From the cell containing the given text, extract its center point as (x, y) coordinate. 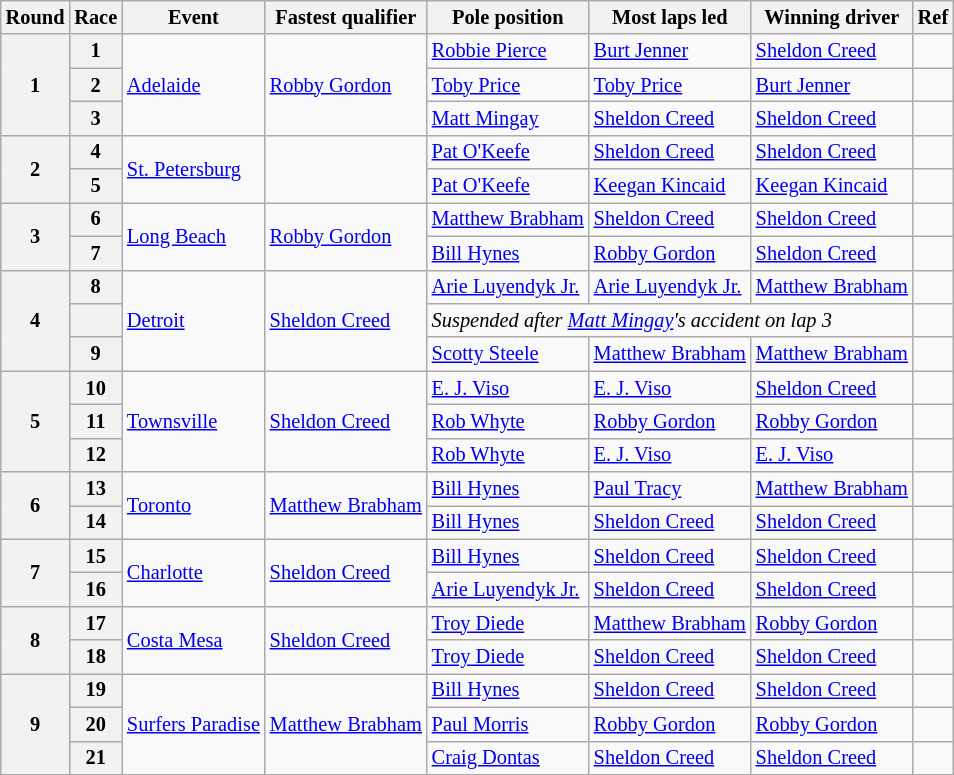
Event (194, 17)
Costa Mesa (194, 640)
Race (96, 17)
Robbie Pierce (508, 51)
19 (96, 690)
18 (96, 657)
Matt Mingay (508, 118)
15 (96, 556)
12 (96, 455)
21 (96, 758)
Most laps led (670, 17)
11 (96, 421)
16 (96, 589)
Paul Morris (508, 724)
Townsville (194, 422)
St. Petersburg (194, 168)
Suspended after Matt Mingay's accident on lap 3 (670, 320)
20 (96, 724)
Fastest qualifier (346, 17)
Detroit (194, 320)
Paul Tracy (670, 489)
Pole position (508, 17)
Long Beach (194, 236)
Craig Dontas (508, 758)
14 (96, 522)
10 (96, 388)
Adelaide (194, 84)
Ref (933, 17)
Surfers Paradise (194, 724)
Round (36, 17)
13 (96, 489)
Winning driver (832, 17)
Toronto (194, 506)
17 (96, 623)
Charlotte (194, 572)
Scotty Steele (508, 354)
